Return (X, Y) of the center of cell containing provided text 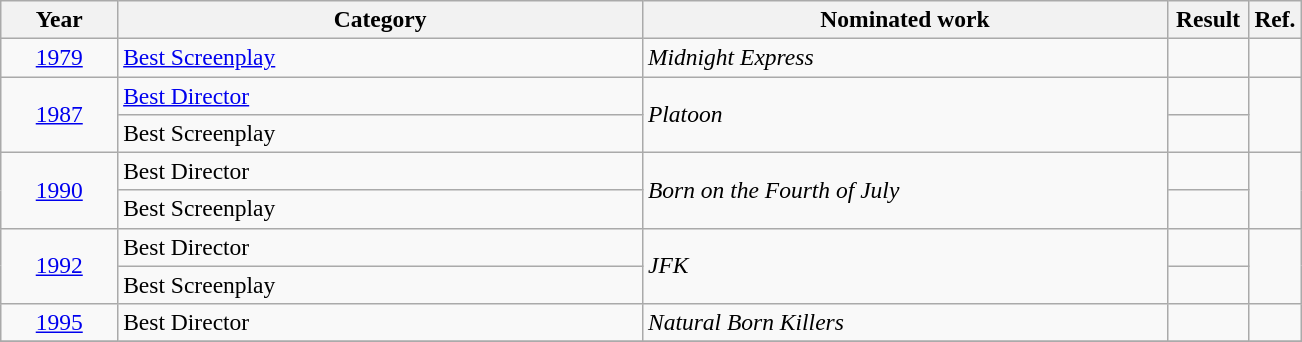
Born on the Fourth of July (906, 190)
JFK (906, 266)
Ref. (1275, 19)
Platoon (906, 114)
Result (1208, 19)
1987 (60, 114)
Midnight Express (906, 57)
Natural Born Killers (906, 322)
1992 (60, 266)
Category (380, 19)
1990 (60, 190)
Year (60, 19)
Nominated work (906, 19)
1979 (60, 57)
1995 (60, 322)
